Determine the (x, y) coordinate at the center of the cell enclosing the given text.  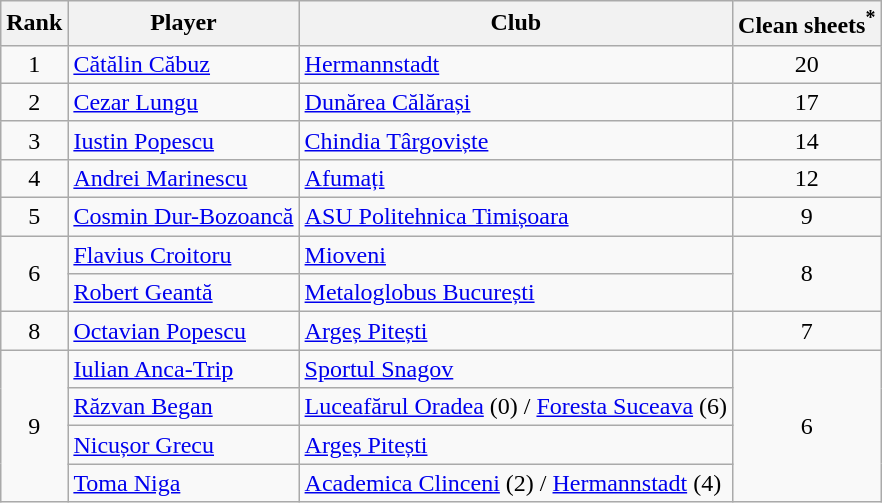
17 (807, 102)
20 (807, 64)
Afumați (516, 178)
4 (34, 178)
Club (516, 24)
1 (34, 64)
Toma Niga (184, 483)
14 (807, 140)
Academica Clinceni (2) / Hermannstadt (4) (516, 483)
Sportul Snagov (516, 369)
Player (184, 24)
12 (807, 178)
Rank (34, 24)
5 (34, 217)
Cătălin Căbuz (184, 64)
Răzvan Began (184, 407)
Dunărea Călărași (516, 102)
Nicușor Grecu (184, 445)
Flavius Croitoru (184, 255)
Robert Geantă (184, 293)
Luceafărul Oradea (0) / Foresta Suceava (6) (516, 407)
Cosmin Dur-Bozoancă (184, 217)
Chindia Târgoviște (516, 140)
Andrei Marinescu (184, 178)
3 (34, 140)
ASU Politehnica Timișoara (516, 217)
Metaloglobus București (516, 293)
Clean sheets* (807, 24)
Mioveni (516, 255)
Hermannstadt (516, 64)
2 (34, 102)
Iustin Popescu (184, 140)
7 (807, 331)
Cezar Lungu (184, 102)
Octavian Popescu (184, 331)
Iulian Anca-Trip (184, 369)
